Provide the [x, y] coordinate of the cell's center where the given text is located.  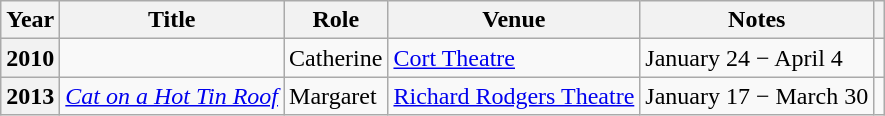
Venue [514, 20]
January 17 − March 30 [757, 96]
Margaret [336, 96]
Year [30, 20]
Notes [757, 20]
Richard Rodgers Theatre [514, 96]
Cort Theatre [514, 58]
Cat on a Hot Tin Roof [172, 96]
2010 [30, 58]
January 24 − April 4 [757, 58]
Role [336, 20]
2013 [30, 96]
Title [172, 20]
Catherine [336, 58]
